Find where the given text appears and provide that cell's center as [x, y] coordinate. 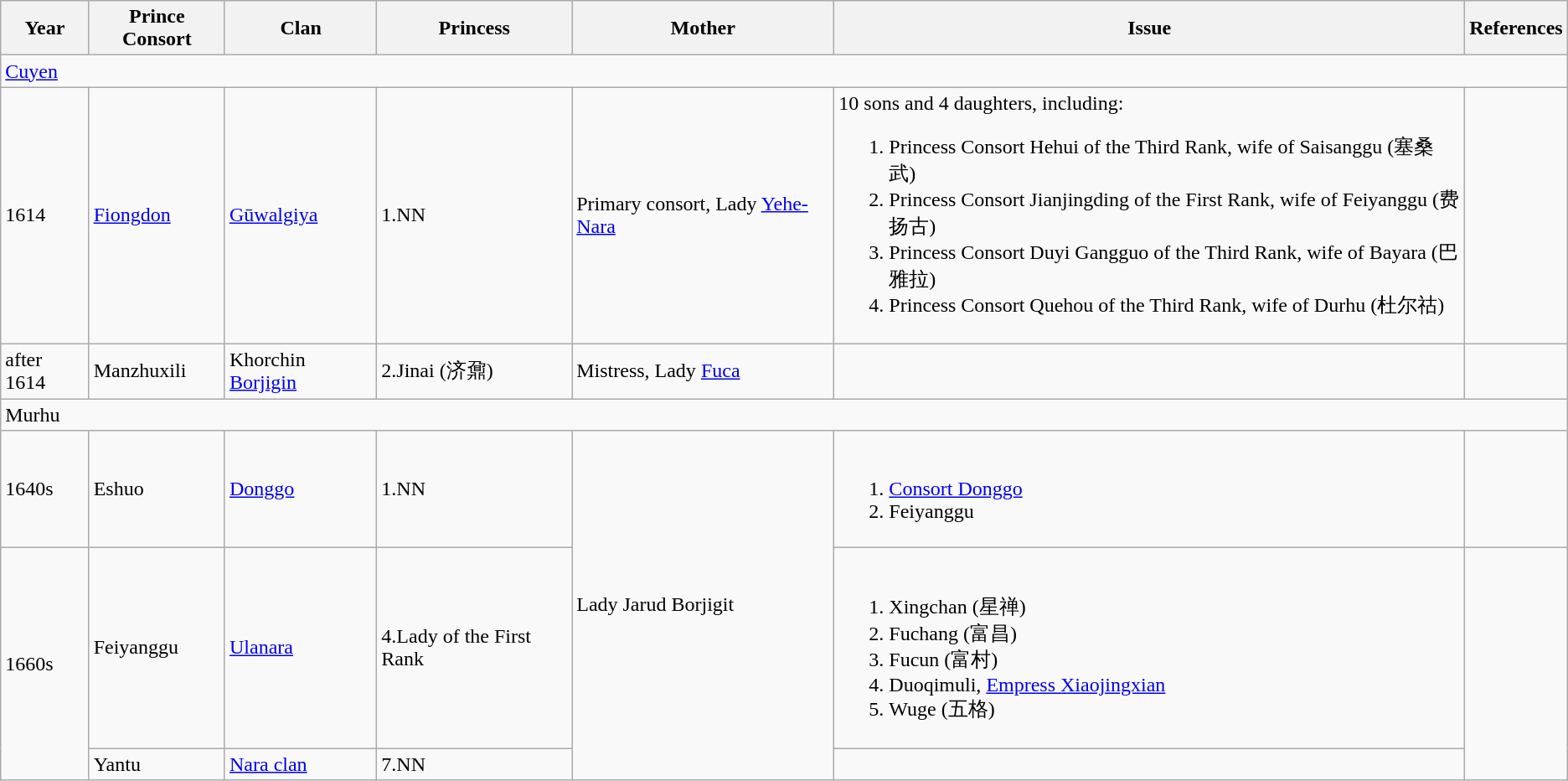
Clan [300, 28]
Fiongdon [157, 216]
7.NN [474, 764]
Mistress, Lady Fuca [704, 370]
References [1516, 28]
Xingchan (星禅)Fuchang (富昌)Fucun (富村)Duoqimuli, Empress XiaojingxianWuge (五格) [1149, 649]
Primary consort, Lady Yehe-Nara [704, 216]
Cuyen [784, 71]
1640s [45, 489]
Consort DonggoFeiyanggu [1149, 489]
Issue [1149, 28]
1660s [45, 664]
2.Jinai (济鼐) [474, 370]
Gūwalgiya [300, 216]
Murhu [784, 415]
Mother [704, 28]
Princess [474, 28]
1614 [45, 216]
Nara clan [300, 764]
4.Lady of the First Rank [474, 649]
Eshuo [157, 489]
Ulanara [300, 649]
Prince Consort [157, 28]
Feiyanggu [157, 649]
Donggo [300, 489]
Year [45, 28]
Manzhuxili [157, 370]
Khorchin Borjigin [300, 370]
Yantu [157, 764]
Lady Jarud Borjigit [704, 605]
after 1614 [45, 370]
